Return [X, Y] of the center of cell containing provided text 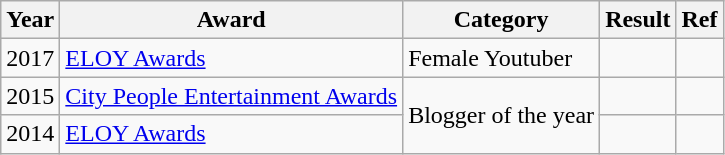
Year [30, 20]
City People Entertainment Awards [232, 96]
Female Youtuber [502, 58]
2015 [30, 96]
2017 [30, 58]
Ref [700, 20]
Blogger of the year [502, 115]
2014 [30, 134]
Category [502, 20]
Award [232, 20]
Result [638, 20]
